Identify which cell holds the provided text, then report its (x, y) central coordinate. 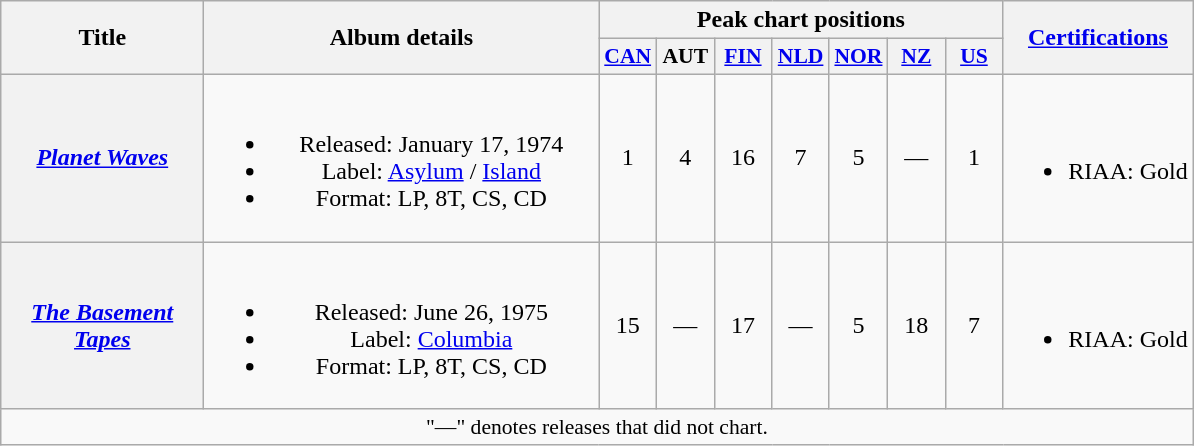
"—" denotes releases that did not chart. (597, 427)
Certifications (1098, 38)
16 (743, 158)
Released: January 17, 1974Label: Asylum / IslandFormat: LP, 8T, CS, CD (402, 158)
Released: June 26, 1975Label: ColumbiaFormat: LP, 8T, CS, CD (402, 326)
18 (917, 326)
CAN (628, 57)
Peak chart positions (801, 20)
15 (628, 326)
Title (102, 38)
FIN (743, 57)
17 (743, 326)
Planet Waves (102, 158)
NZ (917, 57)
AUT (686, 57)
The Basement Tapes (102, 326)
US (974, 57)
4 (686, 158)
NLD (801, 57)
Album details (402, 38)
NOR (858, 57)
